Find where the given text appears and provide that cell's center as [x, y] coordinate. 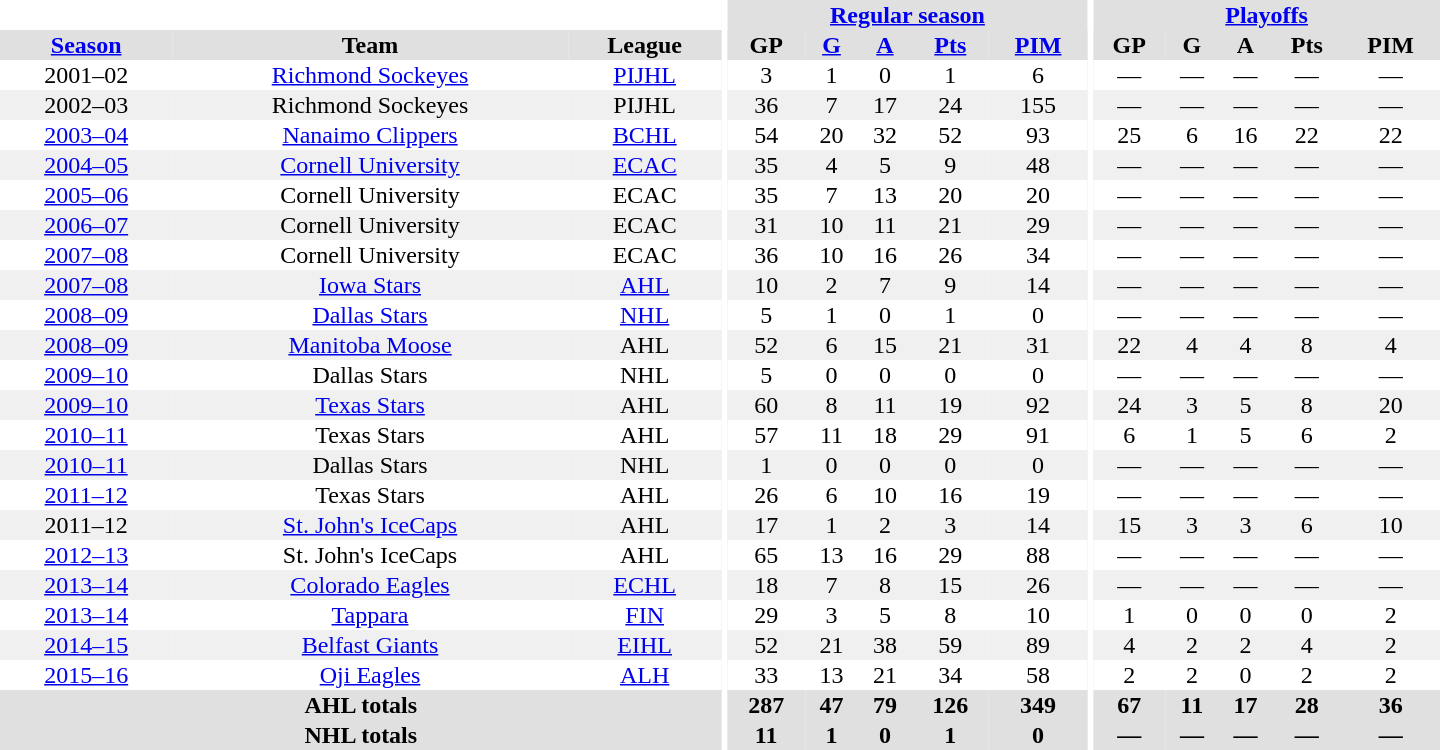
349 [1038, 705]
FIN [645, 615]
2006–07 [86, 225]
89 [1038, 645]
65 [766, 555]
2012–13 [86, 555]
28 [1306, 705]
2014–15 [86, 645]
92 [1038, 405]
2001–02 [86, 75]
League [645, 45]
Colorado Eagles [370, 585]
Oji Eagles [370, 675]
2003–04 [86, 135]
AHL totals [361, 705]
2005–06 [86, 195]
Iowa Stars [370, 285]
ECHL [645, 585]
Manitoba Moose [370, 345]
2015–16 [86, 675]
Team [370, 45]
93 [1038, 135]
155 [1038, 105]
33 [766, 675]
Season [86, 45]
88 [1038, 555]
2004–05 [86, 165]
25 [1129, 135]
2002–03 [86, 105]
Nanaimo Clippers [370, 135]
NHL totals [361, 735]
Regular season [908, 15]
59 [950, 645]
47 [832, 705]
54 [766, 135]
79 [884, 705]
287 [766, 705]
60 [766, 405]
ALH [645, 675]
58 [1038, 675]
48 [1038, 165]
EIHL [645, 645]
126 [950, 705]
67 [1129, 705]
BCHL [645, 135]
91 [1038, 435]
38 [884, 645]
Belfast Giants [370, 645]
Tappara [370, 615]
57 [766, 435]
Playoffs [1266, 15]
32 [884, 135]
